Provide the (X, Y) coordinate of the cell's center where the given text is located.  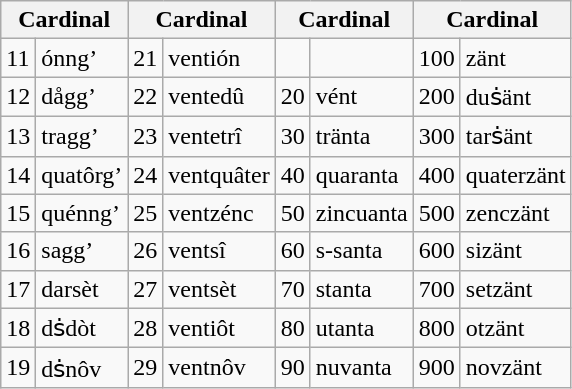
duṡänt (516, 97)
utanta (362, 328)
300 (436, 136)
otzänt (516, 328)
400 (436, 175)
22 (146, 97)
21 (146, 58)
19 (18, 368)
tränta (362, 136)
30 (292, 136)
600 (436, 251)
vént (362, 97)
ónng’ (82, 58)
darsèt (82, 289)
ventsèt (219, 289)
tragg’ (82, 136)
900 (436, 368)
ventzénc (219, 213)
novzänt (516, 368)
ventnôv (219, 368)
26 (146, 251)
quaterzänt (516, 175)
27 (146, 289)
nuvanta (362, 368)
ventquâter (219, 175)
s-santa (362, 251)
stanta (362, 289)
70 (292, 289)
ventsî (219, 251)
28 (146, 328)
90 (292, 368)
quatôrg’ (82, 175)
zincuanta (362, 213)
dṡnôv (82, 368)
40 (292, 175)
25 (146, 213)
13 (18, 136)
23 (146, 136)
20 (292, 97)
29 (146, 368)
tarṡänt (516, 136)
dṡdòt (82, 328)
200 (436, 97)
zänt (516, 58)
80 (292, 328)
700 (436, 289)
500 (436, 213)
800 (436, 328)
12 (18, 97)
quaranta (362, 175)
sizänt (516, 251)
50 (292, 213)
setzänt (516, 289)
15 (18, 213)
24 (146, 175)
zenczänt (516, 213)
quénng’ (82, 213)
16 (18, 251)
ventiôt (219, 328)
dågg’ (82, 97)
100 (436, 58)
14 (18, 175)
60 (292, 251)
17 (18, 289)
sagg’ (82, 251)
ventedû (219, 97)
ventetrî (219, 136)
18 (18, 328)
ventión (219, 58)
11 (18, 58)
